From the cell containing the given text, extract its center point as (x, y) coordinate. 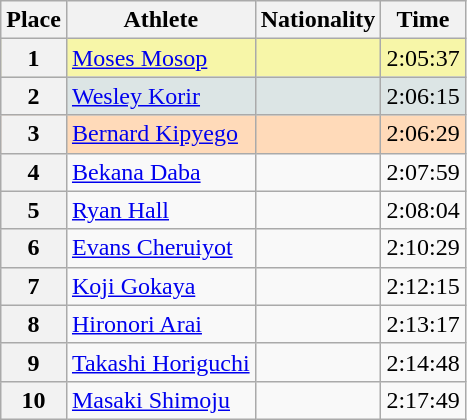
2 (34, 96)
4 (34, 172)
Evans Cheruiyot (160, 248)
Time (423, 20)
8 (34, 324)
Wesley Korir (160, 96)
6 (34, 248)
Place (34, 20)
Takashi Horiguchi (160, 362)
2:14:48 (423, 362)
Hironori Arai (160, 324)
10 (34, 400)
2:06:15 (423, 96)
1 (34, 58)
2:17:49 (423, 400)
2:12:15 (423, 286)
Moses Mosop (160, 58)
2:08:04 (423, 210)
3 (34, 134)
2:06:29 (423, 134)
Athlete (160, 20)
Bernard Kipyego (160, 134)
Ryan Hall (160, 210)
2:10:29 (423, 248)
9 (34, 362)
Bekana Daba (160, 172)
Koji Gokaya (160, 286)
Nationality (318, 20)
7 (34, 286)
2:05:37 (423, 58)
2:13:17 (423, 324)
Masaki Shimoju (160, 400)
5 (34, 210)
2:07:59 (423, 172)
